Output the (x, y) coordinate of the center of the cell containing the given text.  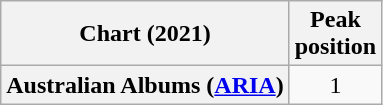
Peakposition (335, 34)
Chart (2021) (145, 34)
Australian Albums (ARIA) (145, 85)
1 (335, 85)
